Pinpoint the cell where the given text exists, returning its [X, Y] midpoint coordinate. 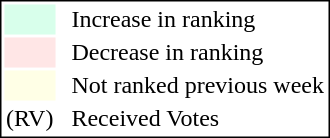
(RV) [29, 119]
Increase in ranking [198, 19]
Decrease in ranking [198, 53]
Received Votes [198, 119]
Not ranked previous week [198, 85]
